Output the [x, y] coordinate of the center of the cell containing the given text.  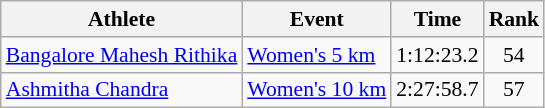
Event [316, 19]
Rank [514, 19]
57 [514, 90]
Women's 5 km [316, 55]
1:12:23.2 [437, 55]
Time [437, 19]
2:27:58.7 [437, 90]
Athlete [122, 19]
54 [514, 55]
Women's 10 km [316, 90]
Ashmitha Chandra [122, 90]
Bangalore Mahesh Rithika [122, 55]
